Detect which cell encompasses the target text, then output its (X, Y) center coordinate. 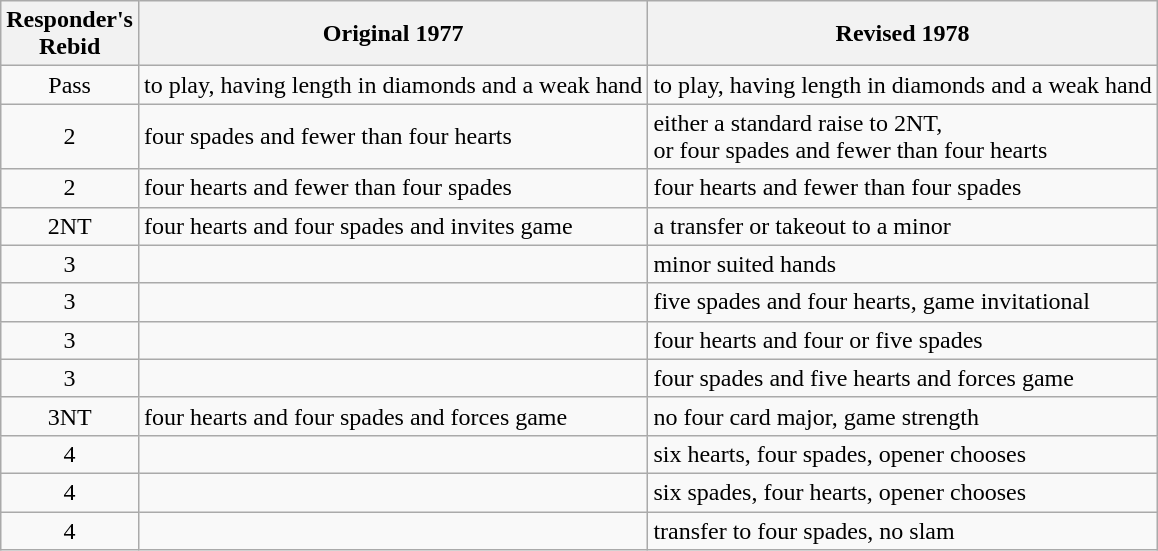
four spades and five hearts and forces game (902, 378)
four hearts and four spades and forces game (392, 416)
a transfer or takeout to a minor (902, 226)
six spades, four hearts, opener chooses (902, 492)
six hearts, four spades, opener chooses (902, 454)
four hearts and four or five spades (902, 340)
no four card major, game strength (902, 416)
3NT (70, 416)
four spades and fewer than four hearts (392, 136)
minor suited hands (902, 264)
Responder'sRebid (70, 34)
transfer to four spades, no slam (902, 531)
four hearts and four spades and invites game (392, 226)
2NT (70, 226)
either a standard raise to 2NT,or four spades and fewer than four hearts (902, 136)
Revised 1978 (902, 34)
Original 1977 (392, 34)
five spades and four hearts, game invitational (902, 302)
Pass (70, 85)
